Pinpoint the cell where the given text exists, returning its (X, Y) midpoint coordinate. 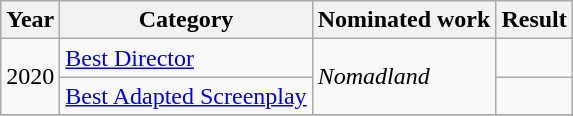
Best Director (186, 58)
Category (186, 20)
Nominated work (404, 20)
2020 (30, 77)
Result (534, 20)
Best Adapted Screenplay (186, 96)
Year (30, 20)
Nomadland (404, 77)
